Detect which cell encompasses the target text, then output its (x, y) center coordinate. 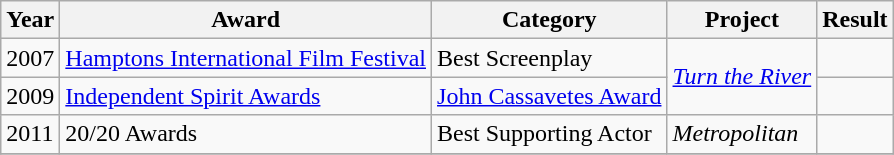
Turn the River (742, 77)
Award (246, 20)
John Cassavetes Award (550, 96)
Hamptons International Film Festival (246, 58)
Year (30, 20)
Category (550, 20)
Result (855, 20)
Project (742, 20)
Independent Spirit Awards (246, 96)
2009 (30, 96)
2007 (30, 58)
2011 (30, 134)
Metropolitan (742, 134)
Best Supporting Actor (550, 134)
Best Screenplay (550, 58)
20/20 Awards (246, 134)
